Scan for the cell matching the given text and deliver its (X, Y) coordinate at center. 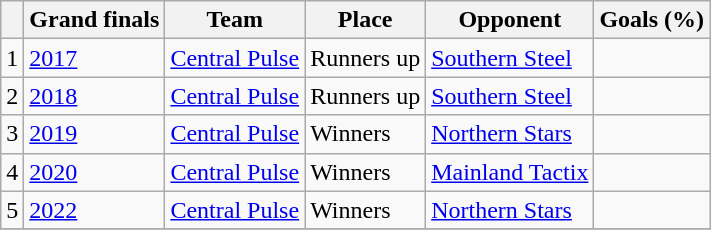
Grand finals (94, 20)
3 (12, 134)
2020 (94, 172)
5 (12, 210)
Opponent (510, 20)
2018 (94, 96)
Place (366, 20)
2 (12, 96)
Mainland Tactix (510, 172)
2022 (94, 210)
Team (235, 20)
2019 (94, 134)
Goals (%) (652, 20)
2017 (94, 58)
1 (12, 58)
4 (12, 172)
